For the text-containing cell, return its midpoint in (X, Y) coordinate format. 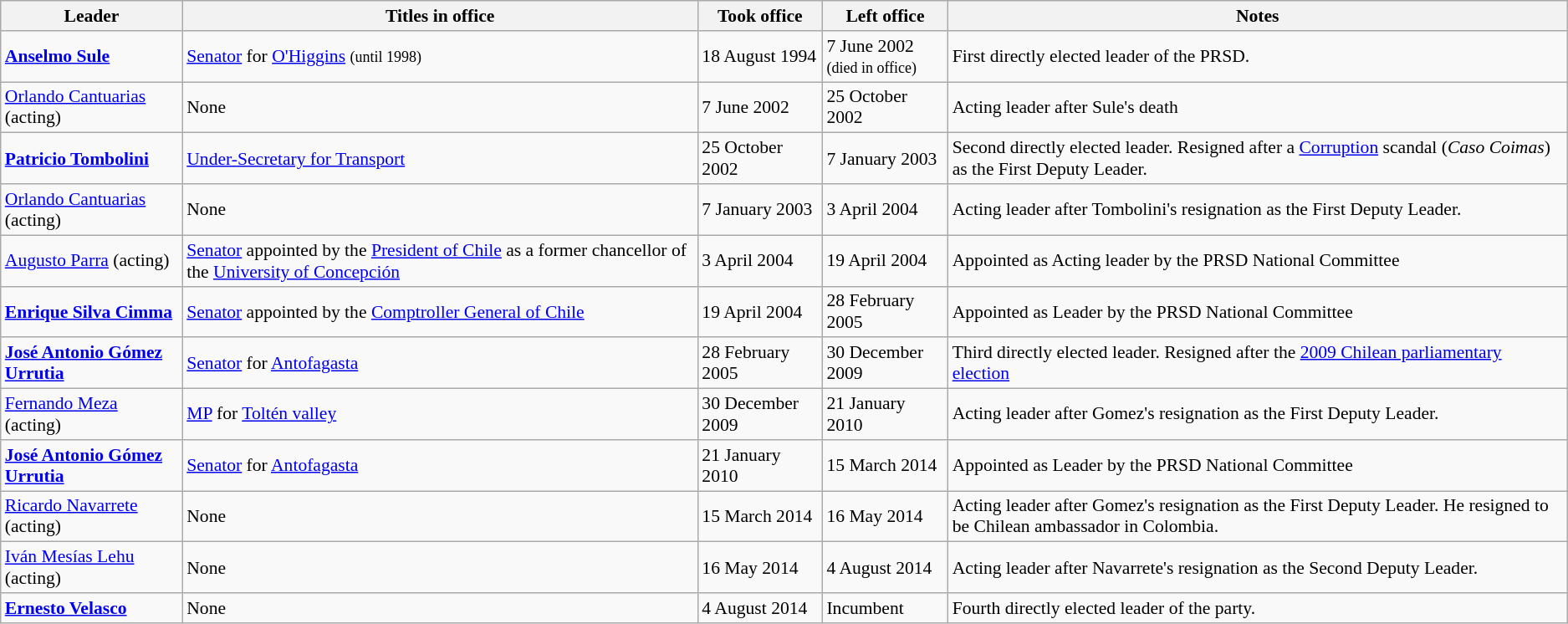
7 June 2002(died in office) (885, 57)
Notes (1258, 16)
Acting leader after Gomez's resignation as the First Deputy Leader. He resigned to be Chilean ambassador in Colombia. (1258, 517)
MP for Toltén valley (440, 415)
Ernesto Velasco (92, 608)
Titles in office (440, 16)
Third directly elected leader. Resigned after the 2009 Chilean parliamentary election (1258, 363)
Augusto Parra (acting) (92, 261)
Senator for O'Higgins (until 1998) (440, 57)
Took office (759, 16)
Acting leader after Navarrete's resignation as the Second Deputy Leader. (1258, 567)
Patricio Tombolini (92, 159)
Left office (885, 16)
Enrique Silva Cimma (92, 311)
Fourth directly elected leader of the party. (1258, 608)
Senator appointed by the Comptroller General of Chile (440, 311)
Anselmo Sule (92, 57)
Acting leader after Sule's death (1258, 107)
Senator appointed by the President of Chile as a former chancellor of the University of Concepción (440, 261)
Acting leader after Tombolini's resignation as the First Deputy Leader. (1258, 209)
Fernando Meza (acting) (92, 415)
Leader (92, 16)
Acting leader after Gomez's resignation as the First Deputy Leader. (1258, 415)
Incumbent (885, 608)
7 June 2002 (759, 107)
Under-Secretary for Transport (440, 159)
First directly elected leader of the PRSD. (1258, 57)
Iván Mesías Lehu (acting) (92, 567)
Second directly elected leader. Resigned after a Corruption scandal (Caso Coimas) as the First Deputy Leader. (1258, 159)
18 August 1994 (759, 57)
Appointed as Acting leader by the PRSD National Committee (1258, 261)
Ricardo Navarrete (acting) (92, 517)
